Output the (X, Y) coordinate of the center of the cell containing the given text.  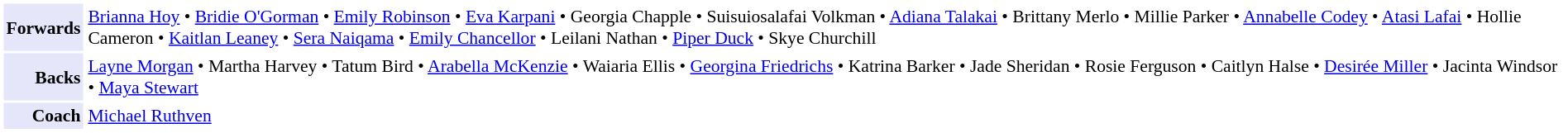
Backs (43, 76)
Coach (43, 116)
Forwards (43, 26)
Michael Ruthven (825, 116)
